Return the (x, y) coordinate for the center point of the cell that contains the specified text.  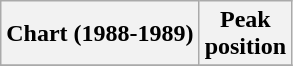
Chart (1988-1989) (100, 34)
Peakposition (245, 34)
